Identify which cell holds the provided text, then report its (X, Y) central coordinate. 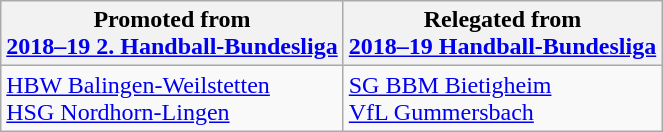
SG BBM BietigheimVfL Gummersbach (502, 98)
Relegated from2018–19 Handball-Bundesliga (502, 34)
Promoted from2018–19 2. Handball-Bundesliga (172, 34)
HBW Balingen-WeilstettenHSG Nordhorn-Lingen (172, 98)
